For the text-containing cell, return its midpoint in (x, y) coordinate format. 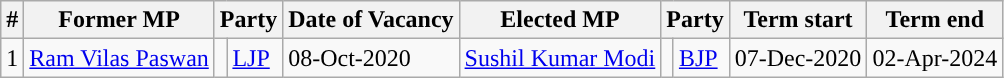
# (12, 20)
Sushil Kumar Modi (560, 58)
Former MP (119, 20)
Elected MP (560, 20)
Ram Vilas Paswan (119, 58)
LJP (255, 58)
BJP (701, 58)
Date of Vacancy (371, 20)
07-Dec-2020 (798, 58)
Term end (935, 20)
08-Oct-2020 (371, 58)
1 (12, 58)
Term start (798, 20)
02-Apr-2024 (935, 58)
